Extract the [X, Y] coordinate from the center of the cell holding the provided text.  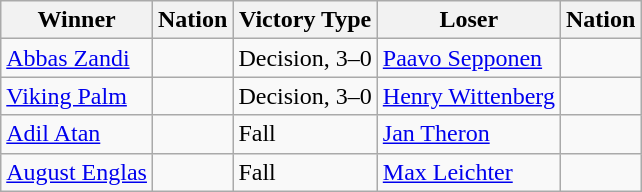
Paavo Sepponen [468, 58]
Max Leichter [468, 172]
Winner [77, 20]
Viking Palm [77, 96]
Victory Type [305, 20]
Jan Theron [468, 134]
Abbas Zandi [77, 58]
Loser [468, 20]
Henry Wittenberg [468, 96]
Adil Atan [77, 134]
August Englas [77, 172]
